Pinpoint the cell where the given text exists, returning its (x, y) midpoint coordinate. 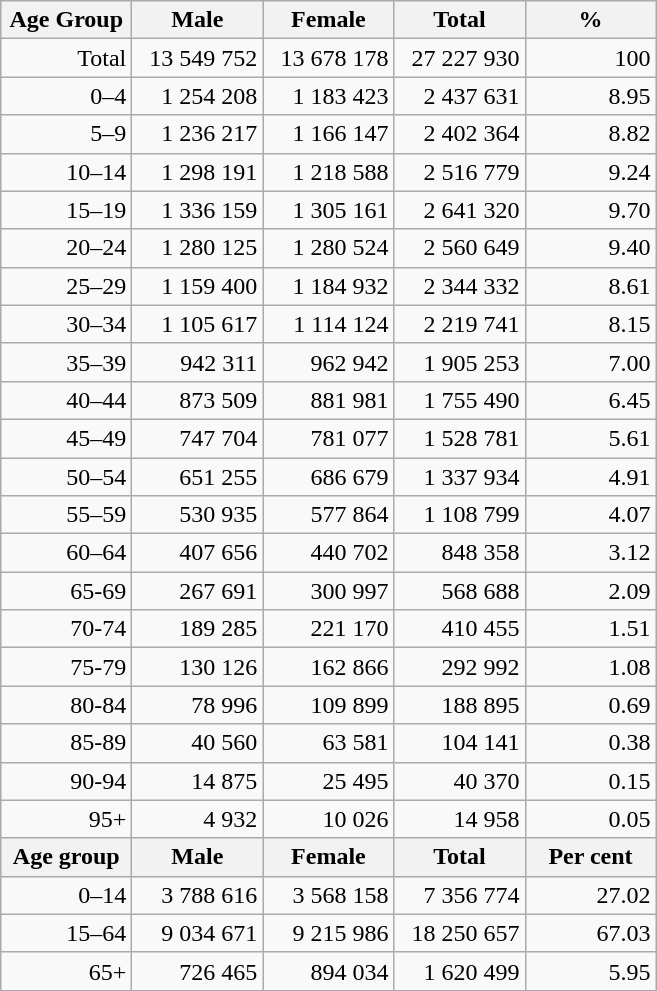
10–14 (66, 172)
1 184 932 (328, 286)
40–44 (66, 400)
221 170 (328, 629)
410 455 (460, 629)
530 935 (198, 515)
267 691 (198, 591)
1 298 191 (198, 172)
8.82 (590, 134)
873 509 (198, 400)
2 437 631 (460, 96)
100 (590, 58)
300 997 (328, 591)
1 105 617 (198, 324)
40 370 (460, 781)
894 034 (328, 971)
1 755 490 (460, 400)
% (590, 20)
65-69 (66, 591)
3.12 (590, 553)
18 250 657 (460, 933)
0.69 (590, 705)
5–9 (66, 134)
1 305 161 (328, 210)
1 183 423 (328, 96)
63 581 (328, 743)
7 356 774 (460, 895)
14 875 (198, 781)
4.91 (590, 477)
109 899 (328, 705)
9 215 986 (328, 933)
3 568 158 (328, 895)
25–29 (66, 286)
67.03 (590, 933)
1 254 208 (198, 96)
15–19 (66, 210)
2 560 649 (460, 248)
65+ (66, 971)
686 679 (328, 477)
25 495 (328, 781)
8.61 (590, 286)
747 704 (198, 438)
Age Group (66, 20)
45–49 (66, 438)
1 280 524 (328, 248)
9 034 671 (198, 933)
1 236 217 (198, 134)
90-94 (66, 781)
104 141 (460, 743)
14 958 (460, 819)
2 516 779 (460, 172)
0–4 (66, 96)
962 942 (328, 362)
1 114 124 (328, 324)
55–59 (66, 515)
35–39 (66, 362)
407 656 (198, 553)
13 549 752 (198, 58)
7.00 (590, 362)
2 344 332 (460, 286)
292 992 (460, 667)
13 678 178 (328, 58)
9.70 (590, 210)
1 905 253 (460, 362)
2 402 364 (460, 134)
0.05 (590, 819)
1 336 159 (198, 210)
848 358 (460, 553)
Age group (66, 857)
1 337 934 (460, 477)
1 159 400 (198, 286)
2 641 320 (460, 210)
4.07 (590, 515)
1.08 (590, 667)
0.15 (590, 781)
1 528 781 (460, 438)
40 560 (198, 743)
30–34 (66, 324)
78 996 (198, 705)
2.09 (590, 591)
3 788 616 (198, 895)
130 126 (198, 667)
2 219 741 (460, 324)
440 702 (328, 553)
8.15 (590, 324)
1 280 125 (198, 248)
1 108 799 (460, 515)
70-74 (66, 629)
4 932 (198, 819)
5.95 (590, 971)
85-89 (66, 743)
942 311 (198, 362)
5.61 (590, 438)
568 688 (460, 591)
9.40 (590, 248)
95+ (66, 819)
8.95 (590, 96)
188 895 (460, 705)
Per cent (590, 857)
6.45 (590, 400)
20–24 (66, 248)
15–64 (66, 933)
10 026 (328, 819)
1 166 147 (328, 134)
1 218 588 (328, 172)
781 077 (328, 438)
577 864 (328, 515)
9.24 (590, 172)
0–14 (66, 895)
726 465 (198, 971)
1 620 499 (460, 971)
80-84 (66, 705)
75-79 (66, 667)
162 866 (328, 667)
651 255 (198, 477)
0.38 (590, 743)
27.02 (590, 895)
27 227 930 (460, 58)
881 981 (328, 400)
189 285 (198, 629)
50–54 (66, 477)
60–64 (66, 553)
1.51 (590, 629)
